Detect which cell encompasses the target text, then output its (x, y) center coordinate. 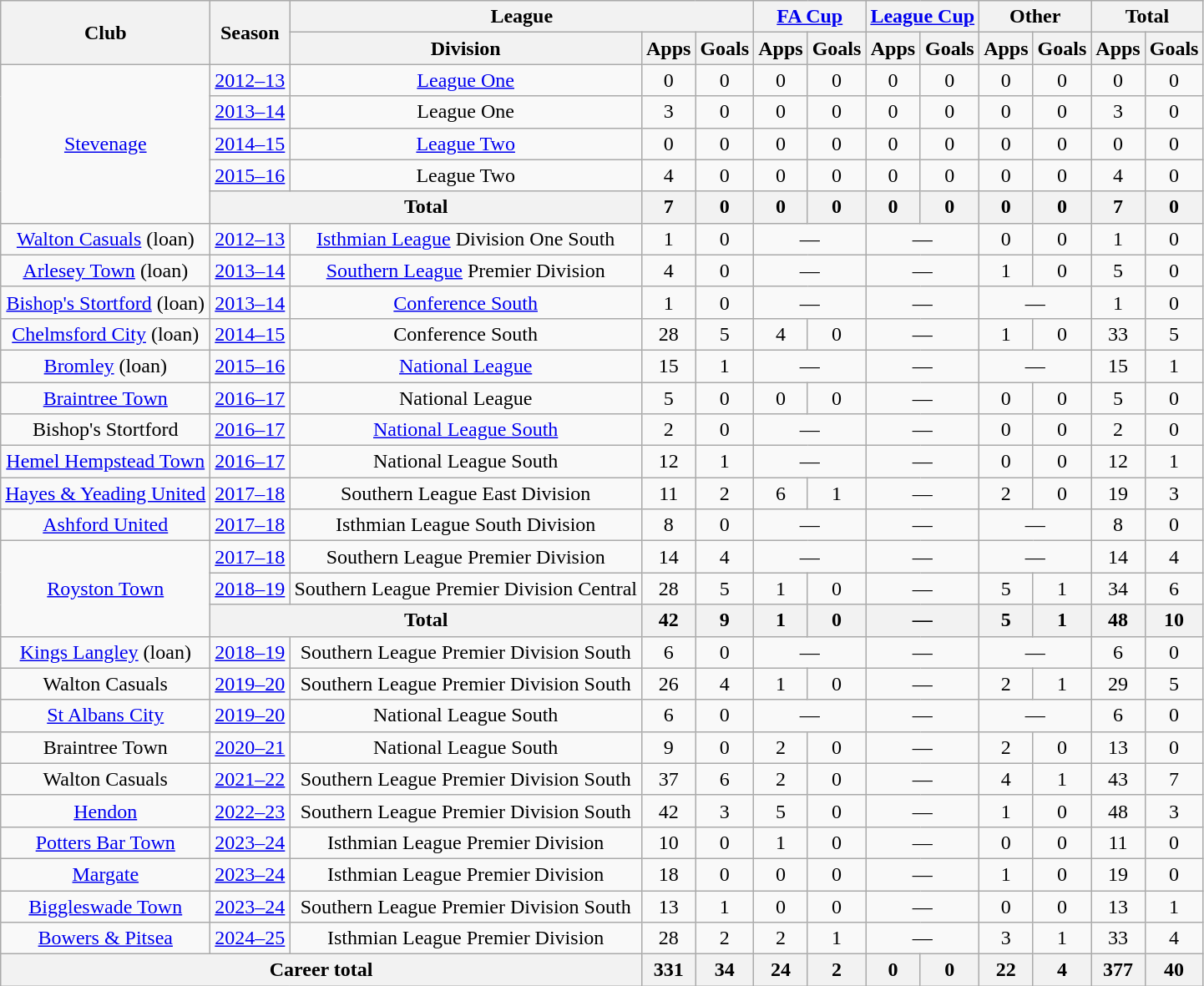
Walton Casuals (loan) (105, 239)
Bowers & Pitsea (105, 938)
22 (1006, 970)
Hayes & Yeading United (105, 493)
43 (1118, 779)
37 (668, 779)
Other (1035, 17)
Club (105, 33)
Season (250, 33)
Southern League Premier Division Central (466, 589)
Ashford United (105, 525)
2021–22 (250, 779)
Bromley (loan) (105, 366)
Division (466, 48)
Bishop's Stortford (105, 430)
2024–25 (250, 938)
Hendon (105, 811)
24 (781, 970)
18 (668, 874)
Stevenage (105, 144)
Isthmian League South Division (466, 525)
Kings Langley (loan) (105, 652)
Career total (321, 970)
Margate (105, 874)
Bishop's Stortford (loan) (105, 302)
Potters Bar Town (105, 842)
FA Cup (810, 17)
29 (1118, 684)
331 (668, 970)
League Cup (923, 17)
Isthmian League Division One South (466, 239)
Chelmsford City (loan) (105, 334)
40 (1174, 970)
2022–23 (250, 811)
2020–21 (250, 747)
Royston Town (105, 589)
26 (668, 684)
377 (1118, 970)
St Albans City (105, 715)
Biggleswade Town (105, 906)
Southern League East Division (466, 493)
Hemel Hempstead Town (105, 462)
League (522, 17)
Arlesey Town (loan) (105, 271)
